For the text-containing cell, return its midpoint in [X, Y] coordinate format. 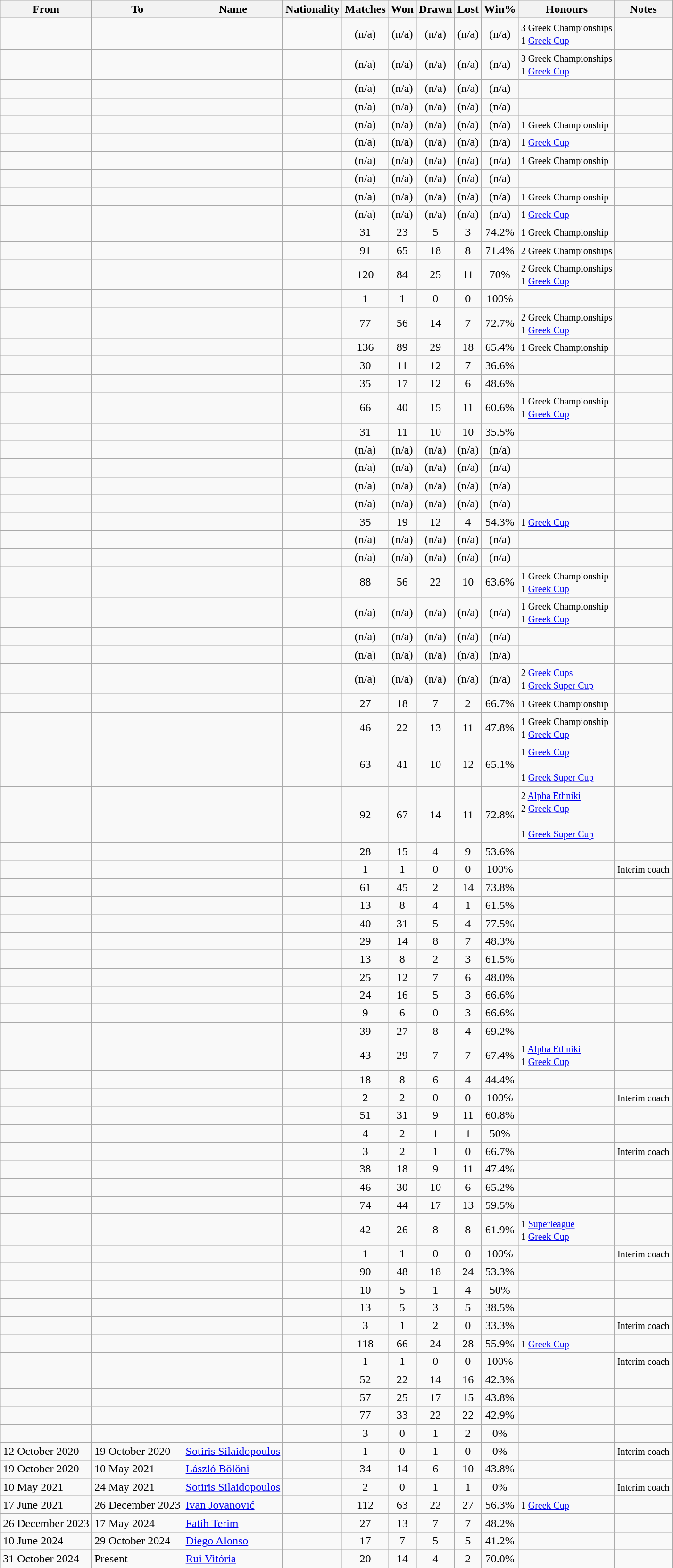
26 [402, 1230]
34 [366, 1469]
118 [366, 1344]
Won [402, 9]
From [46, 9]
72.7% [500, 323]
90 [366, 1271]
51 [366, 1115]
12 October 2020 [46, 1451]
72.8% [500, 815]
Name [233, 9]
33 [402, 1415]
91 [366, 250]
61.9% [500, 1230]
56.3% [500, 1505]
29 October 2024 [137, 1541]
17 May 2024 [137, 1523]
48.0% [500, 977]
60.8% [500, 1115]
47.4% [500, 1169]
92 [366, 815]
48 [402, 1271]
Nationality [313, 9]
Drawn [435, 9]
33.3% [500, 1326]
136 [366, 347]
1 Alpha Ethniki1 Greek Cup [566, 1055]
2 Greek Championships [566, 250]
120 [366, 274]
65.1% [500, 765]
Diego Alonso [233, 1541]
67.4% [500, 1055]
70% [500, 274]
45 [402, 887]
42.3% [500, 1379]
89 [402, 347]
84 [402, 274]
73.8% [500, 887]
65 [402, 250]
53.6% [500, 851]
65.2% [500, 1187]
47.8% [500, 728]
39 [366, 1031]
20 [366, 1559]
38.5% [500, 1308]
Ivan Jovanović [233, 1505]
1 Superleague1 Greek Cup [566, 1230]
57 [366, 1397]
42.9% [500, 1415]
77.5% [500, 923]
41.2% [500, 1541]
53.3% [500, 1271]
63.6% [500, 582]
43 [366, 1055]
35.5% [500, 432]
44.4% [500, 1080]
Lost [468, 9]
48.3% [500, 941]
24 May 2021 [137, 1487]
Rui Vitória [233, 1559]
Fatih Terim [233, 1523]
Notes [643, 9]
19 [402, 521]
70.0% [500, 1559]
László Bölöni [233, 1469]
31 October 2024 [46, 1559]
54.3% [500, 521]
112 [366, 1505]
Honours [566, 9]
42 [366, 1230]
74 [366, 1205]
41 [402, 765]
65.4% [500, 347]
Win% [500, 9]
38 [366, 1169]
88 [366, 582]
44 [402, 1205]
2 Greek Cups 1 Greek Super Cup [566, 679]
Matches [366, 9]
59.5% [500, 1205]
Present [137, 1559]
61 [366, 887]
60.6% [500, 407]
74.2% [500, 232]
1 Greek Cup1 Greek Super Cup [566, 765]
69.2% [500, 1031]
67 [402, 815]
17 June 2021 [46, 1505]
48.6% [500, 383]
55.9% [500, 1344]
10 June 2024 [46, 1541]
To [137, 9]
36.6% [500, 365]
23 [402, 232]
71.4% [500, 250]
2 Alpha Ethniki2 Greek Cup 1 Greek Super Cup [566, 815]
52 [366, 1379]
48.2% [500, 1523]
